Provide the (x, y) coordinate of the cell's center where the given text is located.  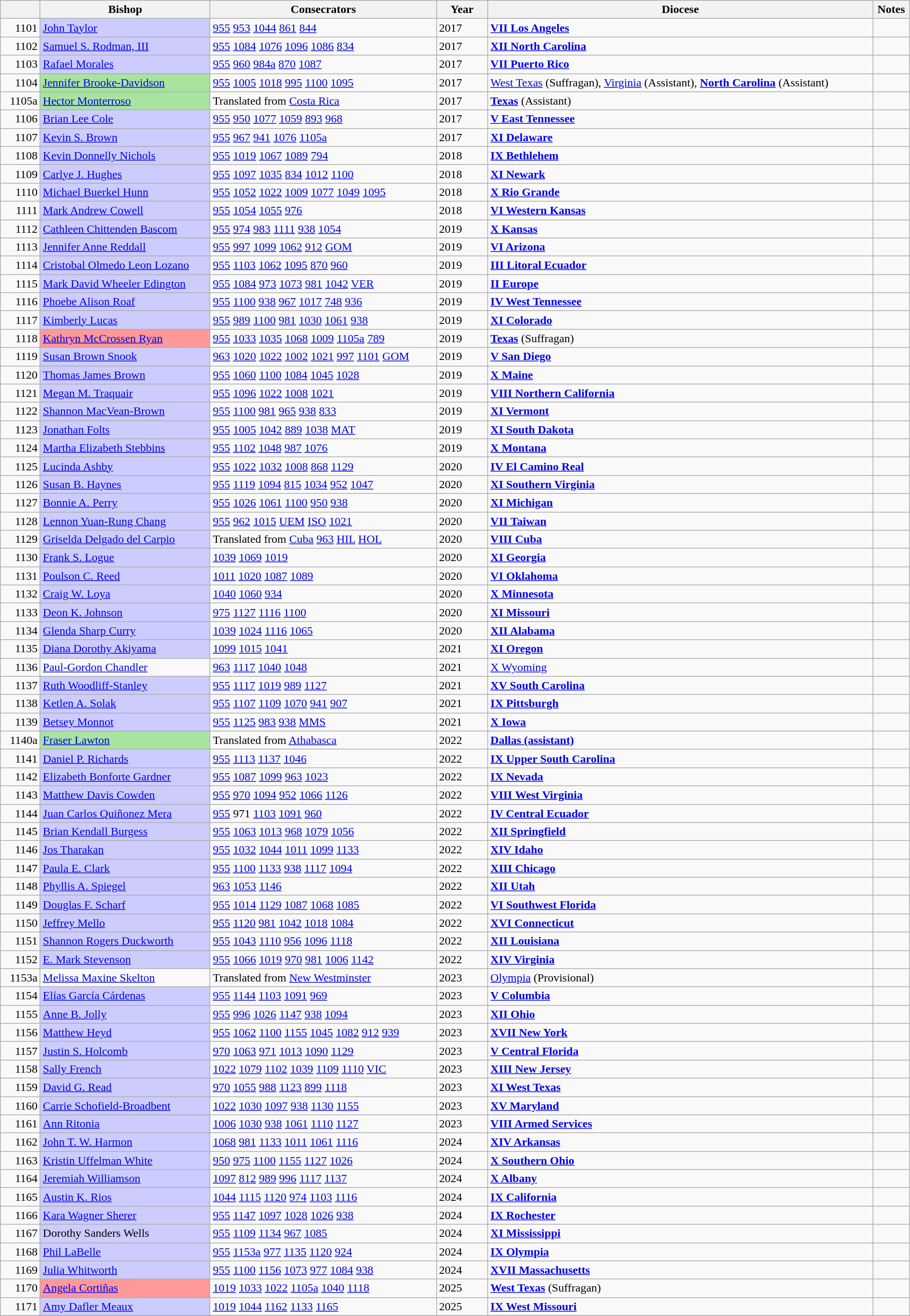
IX West Missouri (680, 1306)
955 1033 1035 1068 1009 1105a 789 (323, 338)
955 970 1094 952 1066 1126 (323, 795)
955 1100 981 965 938 833 (323, 411)
1114 (20, 265)
955 1103 1062 1095 870 960 (323, 265)
VI Southwest Florida (680, 905)
XI Missouri (680, 612)
1134 (20, 631)
Bishop (125, 10)
1119 (20, 357)
1164 (20, 1179)
1136 (20, 667)
1170 (20, 1288)
1117 (20, 320)
1102 (20, 46)
XII Utah (680, 886)
XII Ohio (680, 1014)
955 1019 1067 1089 794 (323, 156)
955 1022 1032 1008 868 1129 (323, 466)
Megan M. Traquair (125, 393)
1110 (20, 192)
Juan Carlos Quiñonez Mera (125, 814)
955 989 1100 981 1030 1061 938 (323, 320)
963 1020 1022 1002 1021 997 1101 GOM (323, 357)
1040 1060 934 (323, 594)
Jonathan Folts (125, 430)
XV Maryland (680, 1105)
VIII West Virginia (680, 795)
955 1005 1042 889 1038 MAT (323, 430)
Kimberly Lucas (125, 320)
1161 (20, 1124)
1141 (20, 758)
955 1084 973 1073 981 1042 VER (323, 284)
955 1102 1048 987 1076 (323, 448)
Glenda Sharp Curry (125, 631)
1135 (20, 649)
Olympia (Provisional) (680, 978)
IX Upper South Carolina (680, 758)
X Montana (680, 448)
Justin S. Holcomb (125, 1051)
955 1054 1055 976 (323, 210)
1151 (20, 941)
Kathryn McCrossen Ryan (125, 338)
1011 1020 1087 1089 (323, 576)
Ketlen A. Solak (125, 704)
Phyllis A. Spiegel (125, 886)
XI Oregon (680, 649)
1132 (20, 594)
Craig W. Loya (125, 594)
1099 1015 1041 (323, 649)
West Texas (Suffragan) (680, 1288)
Notes (891, 10)
V San Diego (680, 357)
955 1084 1076 1096 1086 834 (323, 46)
Bonnie A. Perry (125, 502)
XI Southern Virginia (680, 484)
1124 (20, 448)
955 1096 1022 1008 1021 (323, 393)
1145 (20, 832)
Lennon Yuan-Rung Chang (125, 521)
1139 (20, 722)
1144 (20, 814)
970 1055 988 1123 899 1118 (323, 1087)
VIII Northern California (680, 393)
1133 (20, 612)
XI Vermont (680, 411)
E. Mark Stevenson (125, 959)
Shannon MacVean-Brown (125, 411)
1155 (20, 1014)
955 974 983 1111 938 1054 (323, 229)
1146 (20, 850)
Shannon Rogers Duckworth (125, 941)
Carlye J. Hughes (125, 174)
955 1119 1094 815 1034 952 1047 (323, 484)
Daniel P. Richards (125, 758)
1125 (20, 466)
X Kansas (680, 229)
XI West Texas (680, 1087)
1168 (20, 1252)
1149 (20, 905)
955 950 1077 1059 893 968 (323, 119)
955 1062 1100 1155 1045 1082 912 939 (323, 1032)
VII Puerto Rico (680, 64)
1137 (20, 685)
955 1109 1134 967 1085 (323, 1233)
Elizabeth Bonforte Gardner (125, 777)
IX California (680, 1197)
955 1153a 977 1135 1120 924 (323, 1252)
1105a (20, 101)
Thomas James Brown (125, 375)
VI Oklahoma (680, 576)
IV Central Ecuador (680, 814)
1147 (20, 868)
XI Georgia (680, 558)
1130 (20, 558)
III Litoral Ecuador (680, 265)
Julia Whitworth (125, 1270)
Ruth Woodliff-Stanley (125, 685)
X Rio Grande (680, 192)
1160 (20, 1105)
Texas (Suffragan) (680, 338)
1022 1079 1102 1039 1109 1110 VIC (323, 1069)
1118 (20, 338)
1156 (20, 1032)
1157 (20, 1051)
1127 (20, 502)
1022 1030 1097 938 1130 1155 (323, 1105)
X Iowa (680, 722)
955 1032 1044 1011 1099 1133 (323, 850)
1039 1069 1019 (323, 558)
Betsey Monnot (125, 722)
Deon K. Johnson (125, 612)
955 1087 1099 963 1023 (323, 777)
1107 (20, 137)
955 1100 1133 938 1117 1094 (323, 868)
1103 (20, 64)
Dallas (assistant) (680, 740)
963 1117 1040 1048 (323, 667)
Susan Brown Snook (125, 357)
955 1052 1022 1009 1077 1049 1095 (323, 192)
Sally French (125, 1069)
1142 (20, 777)
Mark Andrew Cowell (125, 210)
Kevin S. Brown (125, 137)
1138 (20, 704)
1158 (20, 1069)
Dorothy Sanders Wells (125, 1233)
Mark David Wheeler Edington (125, 284)
Poulson C. Reed (125, 576)
X Wyoming (680, 667)
1126 (20, 484)
955 1100 938 967 1017 748 936 (323, 302)
V Columbia (680, 996)
Matthew Heyd (125, 1032)
Translated from Costa Rica (323, 101)
955 1120 981 1042 1018 1084 (323, 923)
Carrie Schofield-Broadbent (125, 1105)
1129 (20, 539)
963 1053 1146 (323, 886)
1150 (20, 923)
955 1014 1129 1087 1068 1085 (323, 905)
VII Taiwan (680, 521)
IX Nevada (680, 777)
V Central Florida (680, 1051)
XI Delaware (680, 137)
1106 (20, 119)
955 1005 1018 995 1100 1095 (323, 83)
1104 (20, 83)
John T. W. Harmon (125, 1142)
XVII Massachusetts (680, 1270)
Year (462, 10)
Amy Dafler Meaux (125, 1306)
Texas (Assistant) (680, 101)
VIII Armed Services (680, 1124)
955 1043 1110 956 1096 1118 (323, 941)
955 1117 1019 989 1127 (323, 685)
1143 (20, 795)
955 967 941 1076 1105a (323, 137)
VIII Cuba (680, 539)
Translated from Cuba 963 HIL HOL (323, 539)
955 1125 983 938 MMS (323, 722)
955 1144 1103 1091 969 (323, 996)
1113 (20, 247)
IX Pittsburgh (680, 704)
1171 (20, 1306)
1154 (20, 996)
975 1127 1116 1100 (323, 612)
Jennifer Anne Reddall (125, 247)
XIV Virginia (680, 959)
XI Colorado (680, 320)
1039 1024 1116 1065 (323, 631)
955 1063 1013 968 1079 1056 (323, 832)
XII Springfield (680, 832)
IV West Tennessee (680, 302)
Susan B. Haynes (125, 484)
XVI Connecticut (680, 923)
XI Michigan (680, 502)
XI Mississippi (680, 1233)
XIV Arkansas (680, 1142)
1116 (20, 302)
Matthew Davis Cowden (125, 795)
Brian Kendall Burgess (125, 832)
Melissa Maxine Skelton (125, 978)
Lucinda Ashby (125, 466)
XI South Dakota (680, 430)
Diocese (680, 10)
Kara Wagner Sherer (125, 1215)
Griselda Delgado del Carpio (125, 539)
1152 (20, 959)
1165 (20, 1197)
Jeremiah Williamson (125, 1179)
1068 981 1133 1011 1061 1116 (323, 1142)
1019 1033 1022 1105a 1040 1118 (323, 1288)
IX Rochester (680, 1215)
1169 (20, 1270)
955 1097 1035 834 1012 1100 (323, 174)
1120 (20, 375)
Samuel S. Rodman, III (125, 46)
950 975 1100 1155 1127 1026 (323, 1160)
955 1060 1100 1084 1045 1028 (323, 375)
X Maine (680, 375)
Kristin Uffelman White (125, 1160)
1097 812 989 996 1117 1137 (323, 1179)
1019 1044 1162 1133 1165 (323, 1306)
955 1147 1097 1028 1026 938 (323, 1215)
Brian Lee Cole (125, 119)
XIII Chicago (680, 868)
VII Los Angeles (680, 28)
Cristobal Olmedo Leon Lozano (125, 265)
1153a (20, 978)
Paula E. Clark (125, 868)
Jennifer Brooke-Davidson (125, 83)
XVII New York (680, 1032)
955 997 1099 1062 912 GOM (323, 247)
Angela Cortiñas (125, 1288)
955 971 1103 1091 960 (323, 814)
1112 (20, 229)
1101 (20, 28)
1121 (20, 393)
XV South Carolina (680, 685)
955 996 1026 1147 938 1094 (323, 1014)
V East Tennessee (680, 119)
West Texas (Suffragan), Virginia (Assistant), North Carolina (Assistant) (680, 83)
1159 (20, 1087)
955 1107 1109 1070 941 907 (323, 704)
X Minnesota (680, 594)
Translated from Athabasca (323, 740)
1140a (20, 740)
IV El Camino Real (680, 466)
Hector Monterroso (125, 101)
1128 (20, 521)
David G. Read (125, 1087)
XII North Carolina (680, 46)
Ann Ritonia (125, 1124)
Translated from New Westminster (323, 978)
Anne B. Jolly (125, 1014)
1122 (20, 411)
Phil LaBelle (125, 1252)
VI Arizona (680, 247)
1006 1030 938 1061 1110 1127 (323, 1124)
XI Newark (680, 174)
II Europe (680, 284)
1163 (20, 1160)
1044 1115 1120 974 1103 1116 (323, 1197)
Elías García Cárdenas (125, 996)
X Albany (680, 1179)
1131 (20, 576)
1123 (20, 430)
VI Western Kansas (680, 210)
955 1100 1156 1073 977 1084 938 (323, 1270)
Jeffrey Mello (125, 923)
Douglas F. Scharf (125, 905)
Austin K. Rios (125, 1197)
Fraser Lawton (125, 740)
IX Bethlehem (680, 156)
1111 (20, 210)
1167 (20, 1233)
955 1113 1137 1046 (323, 758)
Martha Elizabeth Stebbins (125, 448)
Cathleen Chittenden Bascom (125, 229)
XIII New Jersey (680, 1069)
IX Olympia (680, 1252)
1148 (20, 886)
X Southern Ohio (680, 1160)
John Taylor (125, 28)
1166 (20, 1215)
Diana Dorothy Akiyama (125, 649)
Rafael Morales (125, 64)
Jos Tharakan (125, 850)
XII Louisiana (680, 941)
955 953 1044 861 844 (323, 28)
Michael Buerkel Hunn (125, 192)
Frank S. Logue (125, 558)
1115 (20, 284)
1162 (20, 1142)
955 960 984a 870 1087 (323, 64)
1108 (20, 156)
1109 (20, 174)
Consecrators (323, 10)
970 1063 971 1013 1090 1129 (323, 1051)
XII Alabama (680, 631)
955 962 1015 UEM ISO 1021 (323, 521)
Phoebe Alison Roaf (125, 302)
Kevin Donnelly Nichols (125, 156)
955 1026 1061 1100 950 938 (323, 502)
Paul-Gordon Chandler (125, 667)
955 1066 1019 970 981 1006 1142 (323, 959)
XIV Idaho (680, 850)
